Identify which cell holds the provided text, then report its (X, Y) central coordinate. 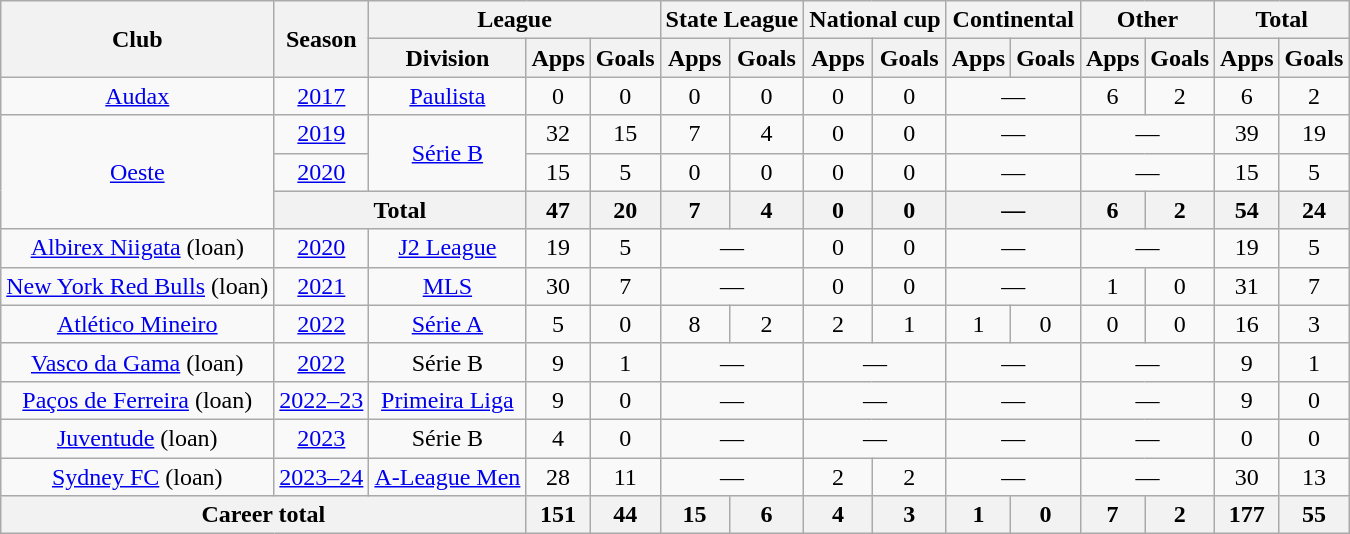
New York Red Bulls (loan) (138, 286)
2023–24 (322, 477)
Continental (1013, 20)
Audax (138, 96)
Club (138, 39)
Sydney FC (loan) (138, 477)
League (514, 20)
47 (558, 210)
28 (558, 477)
24 (1314, 210)
Paços de Ferreira (loan) (138, 400)
Season (322, 39)
Paulista (448, 96)
A-League Men (448, 477)
31 (1247, 286)
8 (694, 324)
MLS (448, 286)
State League (732, 20)
Career total (264, 515)
16 (1247, 324)
National cup (875, 20)
Vasco da Gama (loan) (138, 362)
20 (625, 210)
2022–23 (322, 400)
11 (625, 477)
Primeira Liga (448, 400)
177 (1247, 515)
Other (1147, 20)
39 (1247, 134)
Division (448, 58)
Albirex Niigata (loan) (138, 248)
44 (625, 515)
Oeste (138, 172)
32 (558, 134)
Série A (448, 324)
J2 League (448, 248)
54 (1247, 210)
151 (558, 515)
13 (1314, 477)
2023 (322, 438)
2017 (322, 96)
2019 (322, 134)
Atlético Mineiro (138, 324)
Juventude (loan) (138, 438)
55 (1314, 515)
2021 (322, 286)
